For the text-containing cell, return its midpoint in [X, Y] coordinate format. 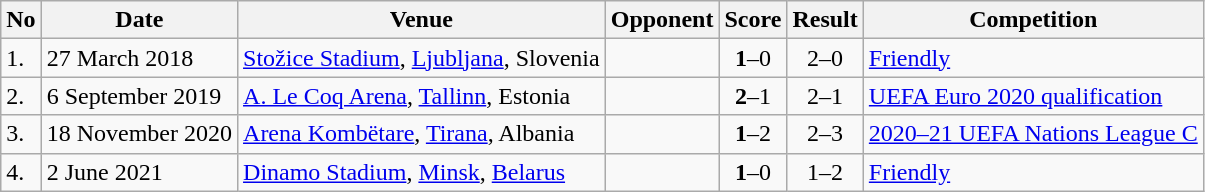
Arena Kombëtare, Tirana, Albania [422, 134]
Opponent [662, 20]
18 November 2020 [139, 134]
Result [825, 20]
Dinamo Stadium, Minsk, Belarus [422, 172]
1. [21, 58]
2020–21 UEFA Nations League C [1033, 134]
27 March 2018 [139, 58]
A. Le Coq Arena, Tallinn, Estonia [422, 96]
3. [21, 134]
6 September 2019 [139, 96]
2–0 [825, 58]
4. [21, 172]
2 June 2021 [139, 172]
Venue [422, 20]
Stožice Stadium, Ljubljana, Slovenia [422, 58]
2–3 [825, 134]
UEFA Euro 2020 qualification [1033, 96]
2. [21, 96]
No [21, 20]
Competition [1033, 20]
Date [139, 20]
Score [753, 20]
